Pinpoint the cell where the given text exists, returning its [x, y] midpoint coordinate. 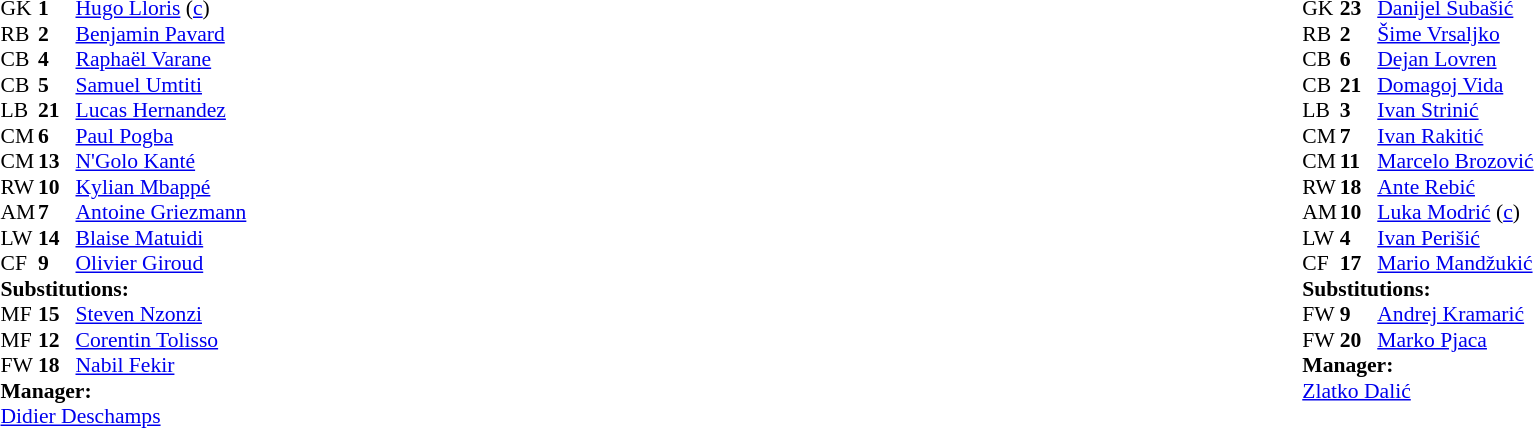
Corentin Tolisso [162, 340]
Ivan Rakitić [1455, 136]
Benjamin Pavard [162, 34]
Ante Rebić [1455, 187]
Antoine Griezmann [162, 213]
14 [57, 238]
Nabil Fekir [162, 365]
Olivier Giroud [162, 263]
Lucas Hernandez [162, 111]
Domagoj Vida [1455, 85]
Blaise Matuidi [162, 238]
Kylian Mbappé [162, 187]
3 [1359, 111]
Ivan Strinić [1455, 111]
Raphaël Varane [162, 59]
13 [57, 161]
20 [1359, 340]
Zlatko Dalić [1418, 391]
15 [57, 315]
Andrej Kramarić [1455, 315]
5 [57, 85]
Paul Pogba [162, 136]
17 [1359, 263]
N'Golo Kanté [162, 161]
11 [1359, 161]
Šime Vrsaljko [1455, 34]
Ivan Perišić [1455, 238]
Luka Modrić (c) [1455, 213]
Steven Nzonzi [162, 315]
Dejan Lovren [1455, 59]
Mario Mandžukić [1455, 263]
Marcelo Brozović [1455, 161]
12 [57, 340]
Samuel Umtiti [162, 85]
Marko Pjaca [1455, 340]
